Detect which cell encompasses the target text, then output its [x, y] center coordinate. 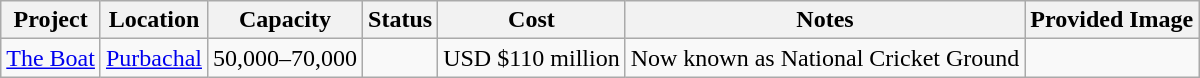
Provided Image [1112, 20]
Cost [532, 20]
USD $110 million [532, 58]
Purbachal [154, 58]
Status [400, 20]
Notes [825, 20]
Now known as National Cricket Ground [825, 58]
The Boat [51, 58]
Capacity [284, 20]
50,000–70,000 [284, 58]
Location [154, 20]
Project [51, 20]
